Provide the (X, Y) coordinate of the cell's center where the given text is located.  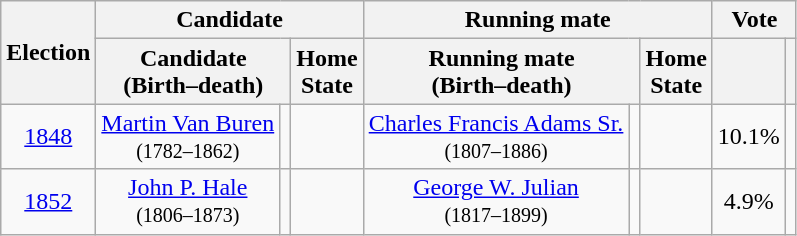
10.1% (748, 136)
Running mate(Birth–death) (502, 72)
Martin Van Buren(1782–1862) (188, 136)
1848 (48, 136)
4.9% (748, 202)
Candidate (230, 20)
Vote (754, 20)
Election (48, 52)
John P. Hale(1806–1873) (188, 202)
1852 (48, 202)
Running mate (538, 20)
Charles Francis Adams Sr.(1807–1886) (496, 136)
Candidate(Birth–death) (194, 72)
George W. Julian(1817–1899) (496, 202)
